For the text-containing cell, return its midpoint in [X, Y] coordinate format. 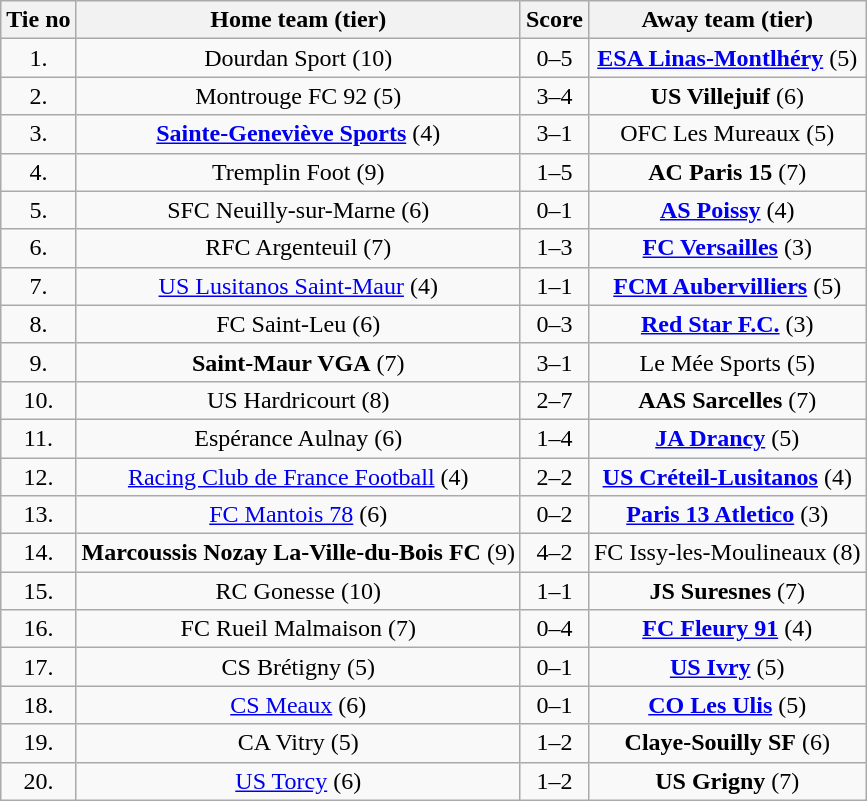
CS Meaux (6) [298, 705]
CA Vitry (5) [298, 743]
AS Poissy (4) [727, 210]
US Villejuif (6) [727, 96]
FC Saint-Leu (6) [298, 324]
SFC Neuilly-sur-Marne (6) [298, 210]
US Hardricourt (8) [298, 400]
US Torcy (6) [298, 781]
Montrouge FC 92 (5) [298, 96]
0–3 [554, 324]
FCM Aubervilliers (5) [727, 286]
Sainte-Geneviève Sports (4) [298, 134]
Red Star F.C. (3) [727, 324]
11. [38, 438]
19. [38, 743]
17. [38, 667]
0–2 [554, 515]
Tie no [38, 20]
Racing Club de France Football (4) [298, 477]
14. [38, 553]
20. [38, 781]
Score [554, 20]
CO Les Ulis (5) [727, 705]
JS Suresnes (7) [727, 591]
0–4 [554, 629]
CS Brétigny (5) [298, 667]
AAS Sarcelles (7) [727, 400]
Paris 13 Atletico (3) [727, 515]
5. [38, 210]
Claye-Souilly SF (6) [727, 743]
RC Gonesse (10) [298, 591]
FC Fleury 91 (4) [727, 629]
FC Issy-les-Moulineaux (8) [727, 553]
RFC Argenteuil (7) [298, 248]
2. [38, 96]
6. [38, 248]
FC Versailles (3) [727, 248]
1–3 [554, 248]
2–7 [554, 400]
7. [38, 286]
3. [38, 134]
US Ivry (5) [727, 667]
ESA Linas-Montlhéry (5) [727, 58]
US Lusitanos Saint-Maur (4) [298, 286]
JA Drancy (5) [727, 438]
Away team (tier) [727, 20]
3–4 [554, 96]
US Grigny (7) [727, 781]
1–5 [554, 172]
US Créteil-Lusitanos (4) [727, 477]
OFC Les Mureaux (5) [727, 134]
18. [38, 705]
10. [38, 400]
Saint-Maur VGA (7) [298, 362]
4–2 [554, 553]
FC Rueil Malmaison (7) [298, 629]
2–2 [554, 477]
Tremplin Foot (9) [298, 172]
0–5 [554, 58]
Le Mée Sports (5) [727, 362]
15. [38, 591]
FC Mantois 78 (6) [298, 515]
9. [38, 362]
1–4 [554, 438]
Dourdan Sport (10) [298, 58]
16. [38, 629]
Marcoussis Nozay La-Ville-du-Bois FC (9) [298, 553]
4. [38, 172]
Home team (tier) [298, 20]
13. [38, 515]
AC Paris 15 (7) [727, 172]
1. [38, 58]
8. [38, 324]
Espérance Aulnay (6) [298, 438]
12. [38, 477]
